From the cell containing the given text, extract its center point as (x, y) coordinate. 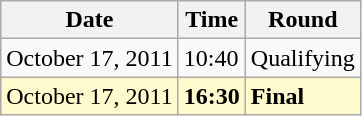
Time (212, 20)
Date (90, 20)
16:30 (212, 96)
Final (302, 96)
10:40 (212, 58)
Qualifying (302, 58)
Round (302, 20)
